Extract the [x, y] coordinate from the center of the cell holding the provided text.  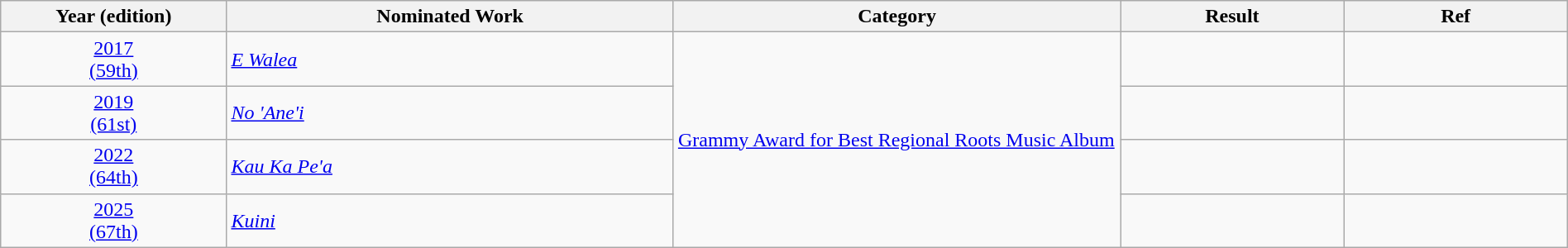
E Walea [450, 60]
2022(64th) [114, 167]
Category [896, 17]
No 'Ane'i [450, 112]
2025(67th) [114, 220]
Year (edition) [114, 17]
Grammy Award for Best Regional Roots Music Album [896, 140]
Kuini [450, 220]
Result [1232, 17]
Kau Ka Pe'a [450, 167]
2019(61st) [114, 112]
Ref [1456, 17]
Nominated Work [450, 17]
2017(59th) [114, 60]
